Return [X, Y] of the center of cell containing provided text 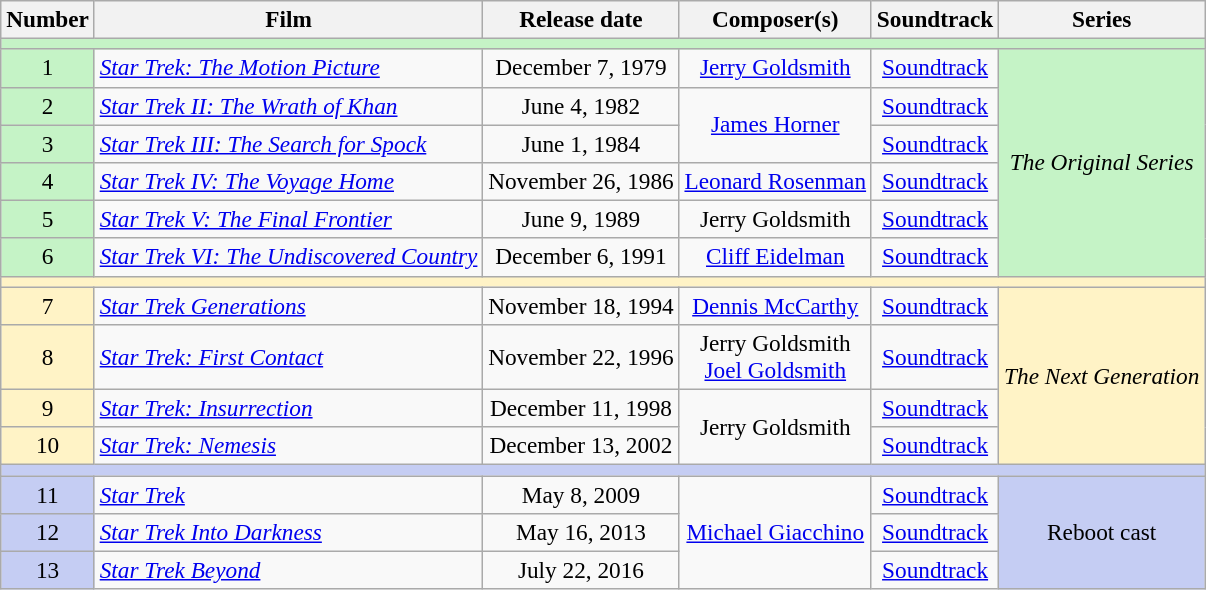
5 [48, 219]
11 [48, 494]
7 [48, 305]
The Next Generation [1102, 375]
July 22, 2016 [581, 570]
2 [48, 106]
December 6, 1991 [581, 257]
Star Trek [288, 494]
December 11, 1998 [581, 408]
Reboot cast [1102, 532]
James Horner [775, 125]
4 [48, 181]
June 1, 1984 [581, 143]
December 7, 1979 [581, 68]
Number [48, 19]
Star Trek: The Motion Picture [288, 68]
Star Trek IV: The Voyage Home [288, 181]
9 [48, 408]
Star Trek: Insurrection [288, 408]
Star Trek III: The Search for Spock [288, 143]
Jerry GoldsmithJoel Goldsmith [775, 356]
Film [288, 19]
The Original Series [1102, 162]
12 [48, 532]
Michael Giacchino [775, 532]
10 [48, 446]
Cliff Eidelman [775, 257]
November 26, 1986 [581, 181]
Composer(s) [775, 19]
Star Trek V: The Final Frontier [288, 219]
Star Trek II: The Wrath of Khan [288, 106]
13 [48, 570]
Star Trek VI: The Undiscovered Country [288, 257]
Star Trek: Nemesis [288, 446]
Release date [581, 19]
Star Trek Generations [288, 305]
6 [48, 257]
June 4, 1982 [581, 106]
May 8, 2009 [581, 494]
December 13, 2002 [581, 446]
Star Trek: First Contact [288, 356]
Dennis McCarthy [775, 305]
3 [48, 143]
November 22, 1996 [581, 356]
Series [1102, 19]
1 [48, 68]
8 [48, 356]
Leonard Rosenman [775, 181]
May 16, 2013 [581, 532]
Star Trek Beyond [288, 570]
Star Trek Into Darkness [288, 532]
June 9, 1989 [581, 219]
November 18, 1994 [581, 305]
